Find where the given text appears and provide that cell's center as [X, Y] coordinate. 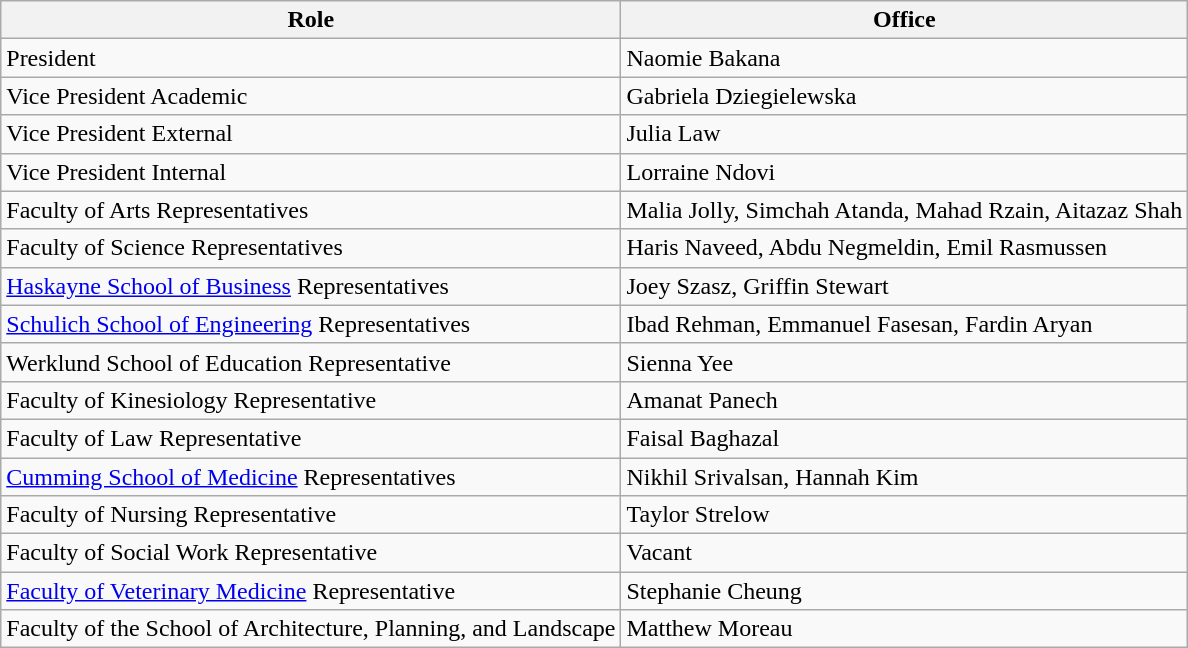
Werklund School of Education Representative [311, 362]
Stephanie Cheung [904, 591]
Haris Naveed, Abdu Negmeldin, Emil Rasmussen [904, 248]
Schulich School of Engineering Representatives [311, 324]
Amanat Panech [904, 400]
Faculty of Law Representative [311, 438]
Gabriela Dziegielewska [904, 96]
Joey Szasz, Griffin Stewart [904, 286]
Haskayne School of Business Representatives [311, 286]
Lorraine Ndovi [904, 172]
Office [904, 20]
Faculty of Kinesiology Representative [311, 400]
Faculty of Veterinary Medicine Representative [311, 591]
Matthew Moreau [904, 629]
Malia Jolly, Simchah Atanda, Mahad Rzain, Aitazaz Shah [904, 210]
Faculty of Nursing Representative [311, 515]
Faisal Baghazal [904, 438]
Vice President Internal [311, 172]
Ibad Rehman, Emmanuel Fasesan, Fardin Aryan [904, 324]
Faculty of Arts Representatives [311, 210]
Faculty of Science Representatives [311, 248]
Faculty of Social Work Representative [311, 553]
Vice President External [311, 134]
Vacant [904, 553]
Julia Law [904, 134]
Sienna Yee [904, 362]
Nikhil Srivalsan, Hannah Kim [904, 477]
Faculty of the School of Architecture, Planning, and Landscape [311, 629]
Naomie Bakana [904, 58]
President [311, 58]
Role [311, 20]
Cumming School of Medicine Representatives [311, 477]
Vice President Academic [311, 96]
Taylor Strelow [904, 515]
